Scan for the cell matching the given text and deliver its (x, y) coordinate at center. 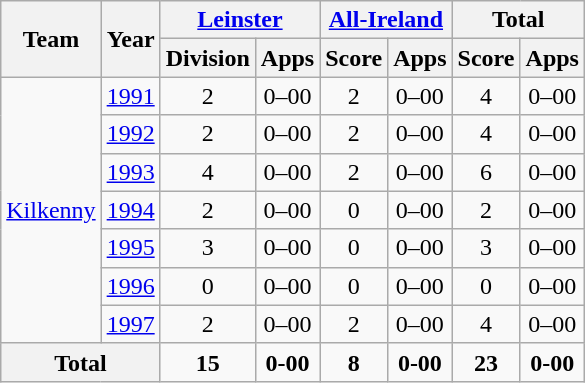
1994 (130, 210)
Kilkenny (51, 210)
All-Ireland (386, 20)
15 (208, 362)
1992 (130, 134)
1997 (130, 324)
Leinster (240, 20)
23 (486, 362)
1993 (130, 172)
Division (208, 58)
8 (354, 362)
Year (130, 39)
1996 (130, 286)
1995 (130, 248)
Team (51, 39)
6 (486, 172)
1991 (130, 96)
